Detect which cell encompasses the target text, then output its (x, y) center coordinate. 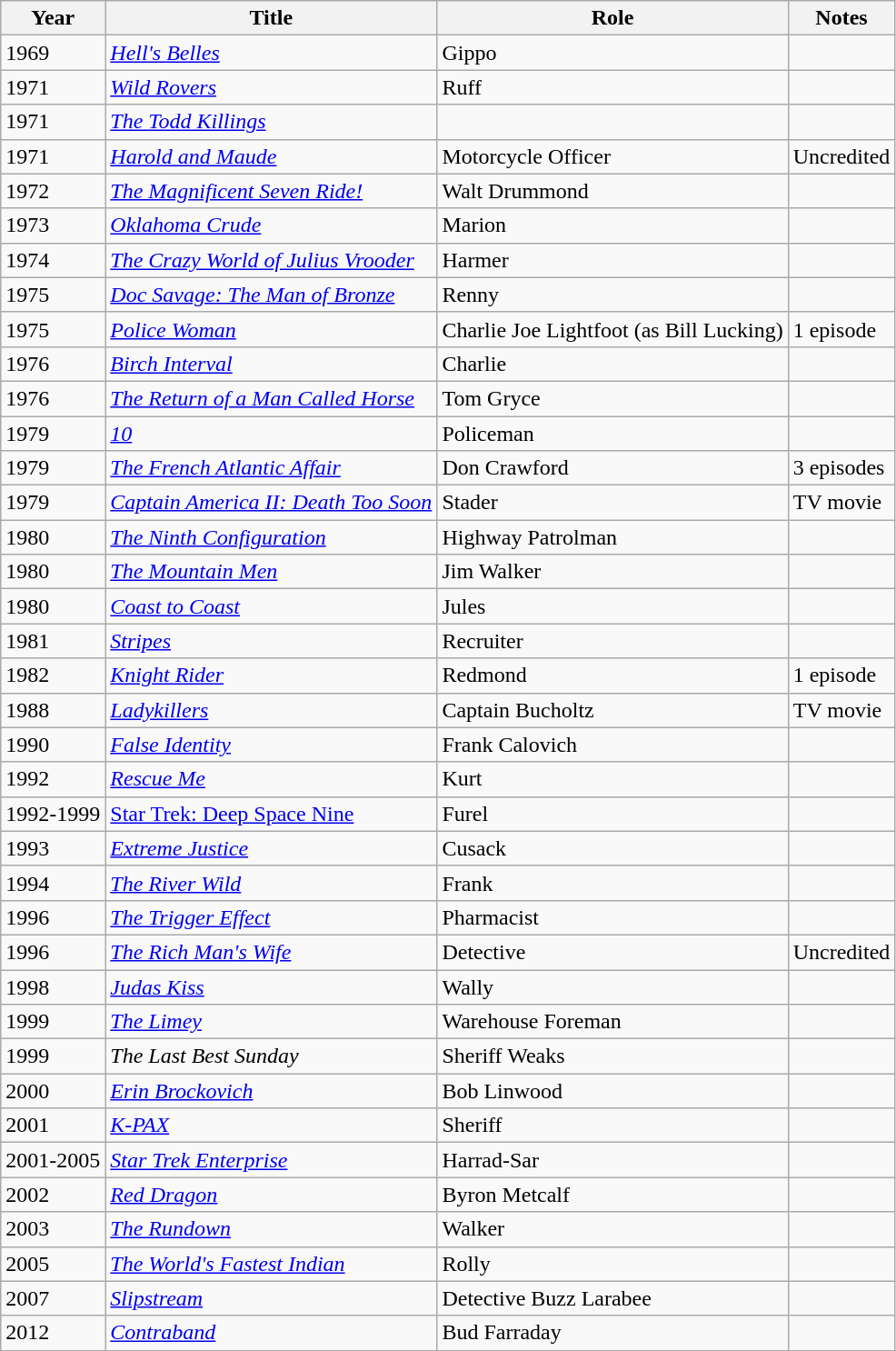
Birch Interval (271, 364)
The Limey (271, 1022)
1992 (53, 779)
Ruff (612, 87)
Don Crawford (612, 468)
The Magnificent Seven Ride! (271, 191)
False Identity (271, 745)
Stripes (271, 641)
Erin Brockovich (271, 1091)
Furel (612, 814)
Redmond (612, 675)
2003 (53, 1229)
Cusack (612, 848)
The Todd Killings (271, 122)
Pharmacist (612, 917)
Recruiter (612, 641)
Title (271, 18)
The River Wild (271, 883)
Walker (612, 1229)
2001 (53, 1126)
The Crazy World of Julius Vrooder (271, 260)
Kurt (612, 779)
1988 (53, 710)
2007 (53, 1298)
Motorcycle Officer (612, 156)
1969 (53, 53)
2001-2005 (53, 1160)
1990 (53, 745)
1973 (53, 225)
Captain America II: Death Too Soon (271, 503)
Frank (612, 883)
Coast to Coast (271, 606)
Highway Patrolman (612, 537)
Rolly (612, 1264)
Captain Bucholtz (612, 710)
The Mountain Men (271, 572)
Harold and Maude (271, 156)
Warehouse Foreman (612, 1022)
Jim Walker (612, 572)
1992-1999 (53, 814)
1998 (53, 986)
Harrad-Sar (612, 1160)
Renny (612, 295)
The Rich Man's Wife (271, 952)
Slipstream (271, 1298)
Ladykillers (271, 710)
Red Dragon (271, 1195)
2012 (53, 1333)
Rescue Me (271, 779)
Notes (841, 18)
Knight Rider (271, 675)
Jules (612, 606)
Role (612, 18)
Harmer (612, 260)
The French Atlantic Affair (271, 468)
10 (271, 434)
The Return of a Man Called Horse (271, 398)
Byron Metcalf (612, 1195)
Sheriff Weaks (612, 1056)
The World's Fastest Indian (271, 1264)
Bob Linwood (612, 1091)
2000 (53, 1091)
Contraband (271, 1333)
Star Trek: Deep Space Nine (271, 814)
Oklahoma Crude (271, 225)
Charlie (612, 364)
3 episodes (841, 468)
Bud Farraday (612, 1333)
The Ninth Configuration (271, 537)
Marion (612, 225)
Wild Rovers (271, 87)
Police Woman (271, 329)
Policeman (612, 434)
Star Trek Enterprise (271, 1160)
1974 (53, 260)
1972 (53, 191)
Doc Savage: The Man of Bronze (271, 295)
Year (53, 18)
2005 (53, 1264)
Gippo (612, 53)
Judas Kiss (271, 986)
Wally (612, 986)
K-PAX (271, 1126)
Frank Calovich (612, 745)
1994 (53, 883)
Sheriff (612, 1126)
1982 (53, 675)
Hell's Belles (271, 53)
Extreme Justice (271, 848)
1981 (53, 641)
The Rundown (271, 1229)
Walt Drummond (612, 191)
Stader (612, 503)
Detective Buzz Larabee (612, 1298)
The Last Best Sunday (271, 1056)
2002 (53, 1195)
Detective (612, 952)
The Trigger Effect (271, 917)
Tom Gryce (612, 398)
1993 (53, 848)
Charlie Joe Lightfoot (as Bill Lucking) (612, 329)
